Determine the [x, y] coordinate at the center of the cell enclosing the given text.  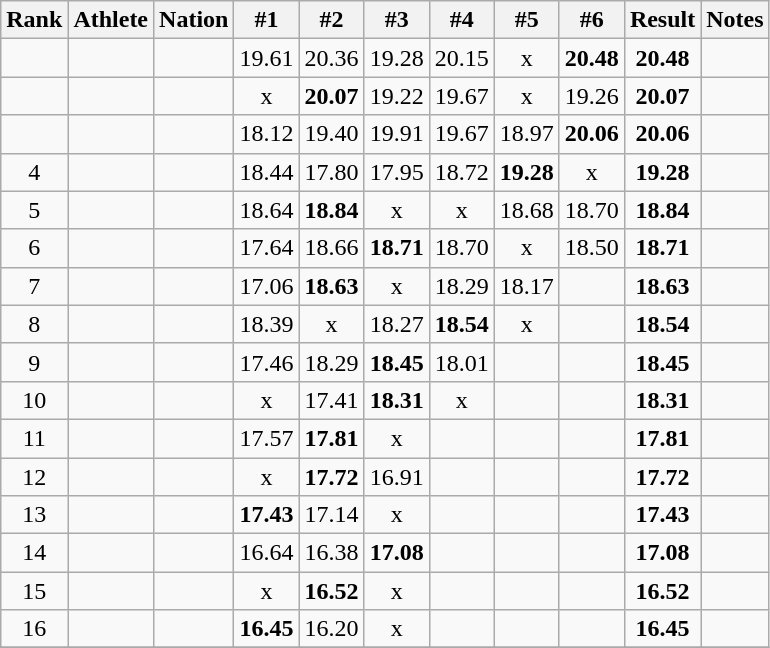
17.41 [332, 400]
#1 [266, 20]
17.57 [266, 438]
Result [662, 20]
16.64 [266, 553]
20.36 [332, 58]
10 [34, 400]
11 [34, 438]
8 [34, 324]
Athlete [111, 20]
18.97 [526, 134]
#3 [396, 20]
Notes [735, 20]
18.39 [266, 324]
16.20 [332, 629]
18.17 [526, 286]
17.06 [266, 286]
17.46 [266, 362]
19.40 [332, 134]
#2 [332, 20]
13 [34, 515]
17.95 [396, 172]
18.72 [462, 172]
18.12 [266, 134]
9 [34, 362]
4 [34, 172]
18.50 [592, 248]
16.38 [332, 553]
18.44 [266, 172]
19.61 [266, 58]
20.15 [462, 58]
18.66 [332, 248]
18.01 [462, 362]
19.26 [592, 96]
7 [34, 286]
16 [34, 629]
18.68 [526, 210]
Nation [194, 20]
19.22 [396, 96]
12 [34, 477]
19.91 [396, 134]
#4 [462, 20]
#6 [592, 20]
18.64 [266, 210]
5 [34, 210]
17.14 [332, 515]
Rank [34, 20]
16.91 [396, 477]
17.64 [266, 248]
6 [34, 248]
14 [34, 553]
18.27 [396, 324]
17.80 [332, 172]
#5 [526, 20]
15 [34, 591]
